Search for the cell housing the specified text and yield its (x, y) center coordinate. 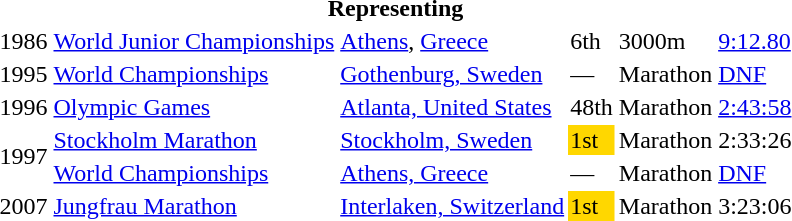
Jungfrau Marathon (194, 206)
48th (592, 107)
3000m (665, 41)
6th (592, 41)
World Junior Championships (194, 41)
Atlanta, United States (452, 107)
Olympic Games (194, 107)
Stockholm Marathon (194, 140)
Gothenburg, Sweden (452, 74)
Interlaken, Switzerland (452, 206)
Stockholm, Sweden (452, 140)
